For the text-containing cell, return its midpoint in (X, Y) coordinate format. 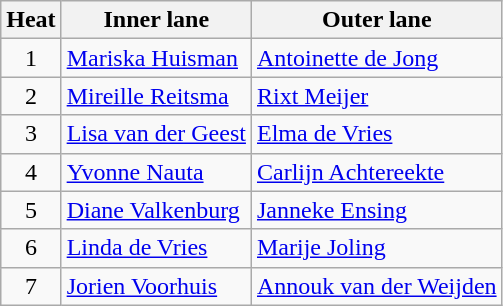
3 (31, 134)
Mireille Reitsma (156, 96)
Rixt Meijer (376, 96)
Inner lane (156, 20)
6 (31, 248)
Elma de Vries (376, 134)
Lisa van der Geest (156, 134)
Antoinette de Jong (376, 58)
7 (31, 286)
Marije Joling (376, 248)
2 (31, 96)
Yvonne Nauta (156, 172)
Annouk van der Weijden (376, 286)
Janneke Ensing (376, 210)
Diane Valkenburg (156, 210)
Linda de Vries (156, 248)
Outer lane (376, 20)
Mariska Huisman (156, 58)
5 (31, 210)
4 (31, 172)
Jorien Voorhuis (156, 286)
Heat (31, 20)
Carlijn Achtereekte (376, 172)
1 (31, 58)
